Detect which cell encompasses the target text, then output its [x, y] center coordinate. 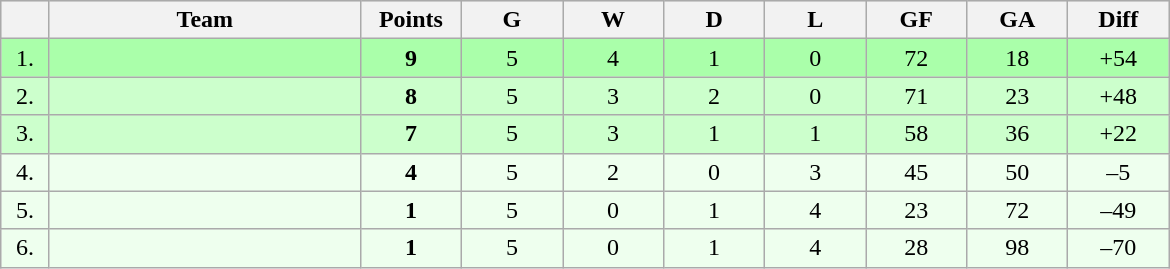
–49 [1118, 210]
18 [1018, 58]
2. [26, 96]
–5 [1118, 172]
9 [410, 58]
+22 [1118, 134]
45 [916, 172]
28 [916, 248]
98 [1018, 248]
8 [410, 96]
6. [26, 248]
36 [1018, 134]
Points [410, 20]
3. [26, 134]
50 [1018, 172]
58 [916, 134]
4. [26, 172]
71 [916, 96]
L [816, 20]
D [714, 20]
GF [916, 20]
7 [410, 134]
Diff [1118, 20]
W [612, 20]
1. [26, 58]
–70 [1118, 248]
+48 [1118, 96]
GA [1018, 20]
Team [204, 20]
5. [26, 210]
+54 [1118, 58]
G [512, 20]
